Pinpoint the cell where the given text exists, returning its (X, Y) midpoint coordinate. 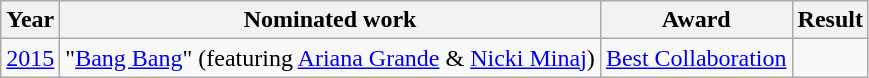
Best Collaboration (696, 58)
Result (830, 20)
2015 (30, 58)
Nominated work (330, 20)
Year (30, 20)
Award (696, 20)
"Bang Bang" (featuring Ariana Grande & Nicki Minaj) (330, 58)
